Find where the given text appears and provide that cell's center as (x, y) coordinate. 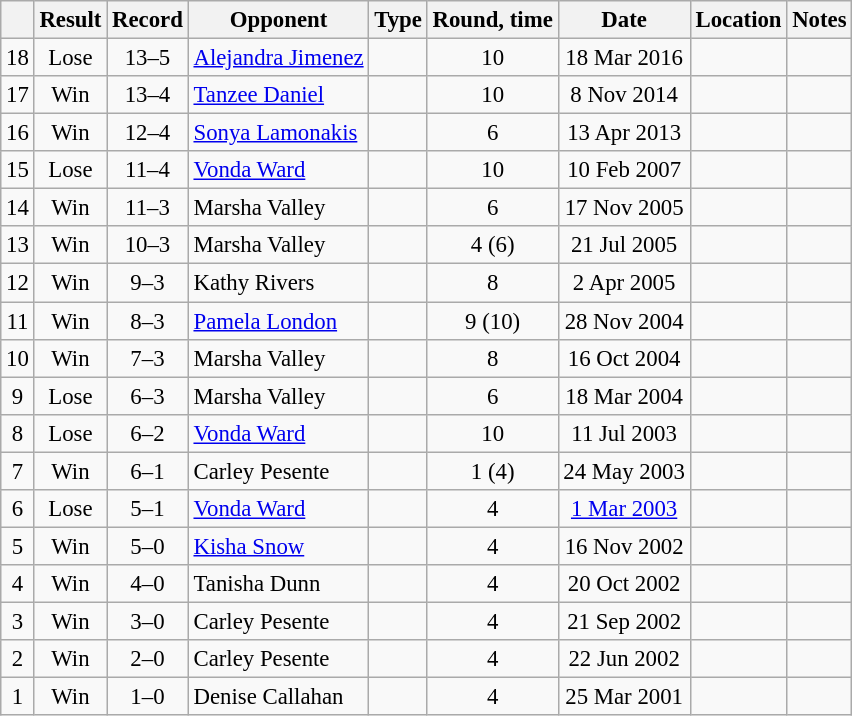
Tanisha Dunn (278, 584)
2 (18, 659)
Record (148, 20)
6–2 (148, 433)
11 Jul 2003 (624, 433)
7–3 (148, 358)
Date (624, 20)
13–4 (148, 95)
13–5 (148, 58)
9 (10) (492, 321)
Tanzee Daniel (278, 95)
25 Mar 2001 (624, 697)
5–1 (148, 509)
2–0 (148, 659)
3–0 (148, 621)
22 Jun 2002 (624, 659)
11–3 (148, 208)
10–3 (148, 245)
21 Jul 2005 (624, 245)
Type (398, 20)
Denise Callahan (278, 697)
1 Mar 2003 (624, 509)
Pamela London (278, 321)
9 (18, 396)
Round, time (492, 20)
Notes (820, 20)
17 (18, 95)
1 (18, 697)
11 (18, 321)
14 (18, 208)
13 (18, 245)
Kathy Rivers (278, 283)
18 Mar 2016 (624, 58)
4–0 (148, 584)
28 Nov 2004 (624, 321)
Alejandra Jimenez (278, 58)
24 May 2003 (624, 471)
5–0 (148, 546)
1–0 (148, 697)
Result (70, 20)
11–4 (148, 170)
2 Apr 2005 (624, 283)
20 Oct 2002 (624, 584)
Opponent (278, 20)
8 Nov 2014 (624, 95)
Sonya Lamonakis (278, 133)
12–4 (148, 133)
13 Apr 2013 (624, 133)
16 (18, 133)
7 (18, 471)
5 (18, 546)
3 (18, 621)
18 Mar 2004 (624, 396)
Kisha Snow (278, 546)
15 (18, 170)
4 (6) (492, 245)
1 (4) (492, 471)
9–3 (148, 283)
10 Feb 2007 (624, 170)
6–3 (148, 396)
Location (738, 20)
18 (18, 58)
16 Oct 2004 (624, 358)
21 Sep 2002 (624, 621)
16 Nov 2002 (624, 546)
6–1 (148, 471)
12 (18, 283)
8–3 (148, 321)
17 Nov 2005 (624, 208)
